Extract the (X, Y) coordinate from the center of the cell holding the provided text.  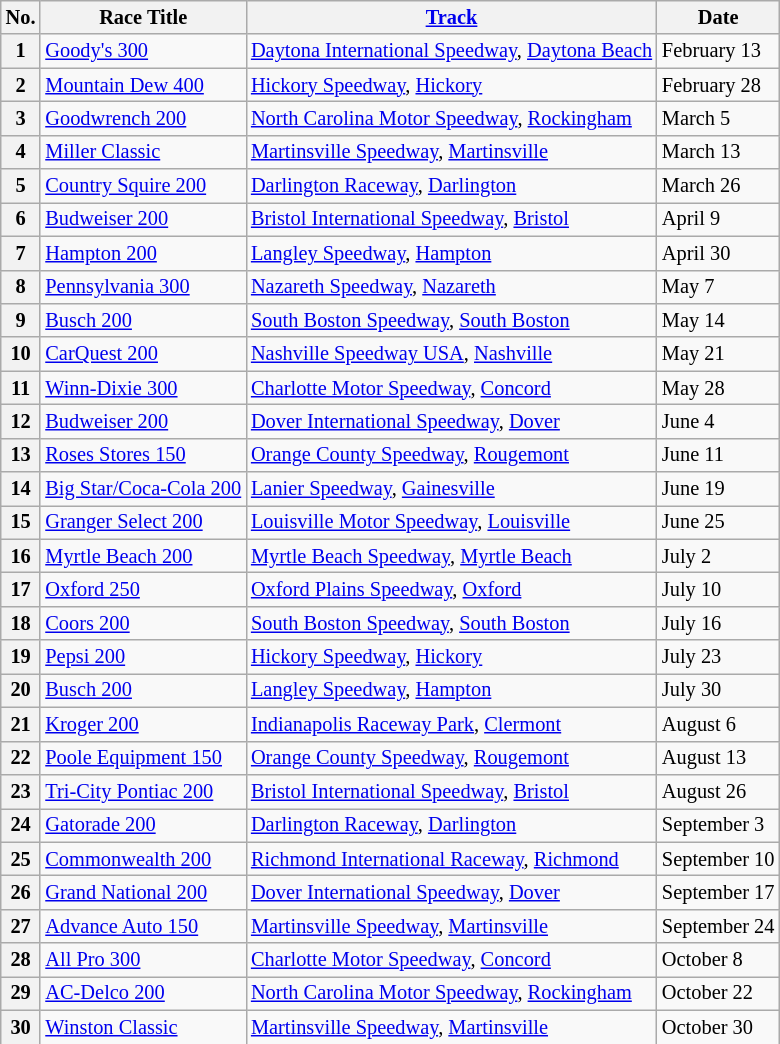
No. (21, 17)
Pennsylvania 300 (143, 287)
June 11 (718, 455)
May 14 (718, 320)
August 6 (718, 724)
Tri-City Pontiac 200 (143, 791)
Lanier Speedway, Gainesville (452, 489)
Gatorade 200 (143, 825)
15 (21, 522)
25 (21, 859)
March 5 (718, 118)
July 16 (718, 623)
Track (452, 17)
April 9 (718, 219)
17 (21, 589)
Richmond International Raceway, Richmond (452, 859)
28 (21, 960)
Winston Classic (143, 1027)
23 (21, 791)
13 (21, 455)
Nazareth Speedway, Nazareth (452, 287)
3 (21, 118)
Roses Stores 150 (143, 455)
8 (21, 287)
August 26 (718, 791)
Goody's 300 (143, 51)
June 25 (718, 522)
September 17 (718, 892)
Daytona International Speedway, Daytona Beach (452, 51)
Nashville Speedway USA, Nashville (452, 354)
18 (21, 623)
February 13 (718, 51)
Pepsi 200 (143, 657)
Myrtle Beach Speedway, Myrtle Beach (452, 556)
CarQuest 200 (143, 354)
March 26 (718, 186)
6 (21, 219)
19 (21, 657)
1 (21, 51)
July 2 (718, 556)
12 (21, 421)
21 (21, 724)
Myrtle Beach 200 (143, 556)
May 28 (718, 388)
Granger Select 200 (143, 522)
Race Title (143, 17)
7 (21, 253)
27 (21, 926)
5 (21, 186)
June 19 (718, 489)
August 13 (718, 758)
20 (21, 690)
Advance Auto 150 (143, 926)
AC-Delco 200 (143, 993)
Miller Classic (143, 152)
14 (21, 489)
Kroger 200 (143, 724)
June 4 (718, 421)
Poole Equipment 150 (143, 758)
Oxford 250 (143, 589)
30 (21, 1027)
Mountain Dew 400 (143, 85)
July 23 (718, 657)
March 13 (718, 152)
Country Squire 200 (143, 186)
May 21 (718, 354)
Big Star/Coca-Cola 200 (143, 489)
29 (21, 993)
All Pro 300 (143, 960)
26 (21, 892)
Indianapolis Raceway Park, Clermont (452, 724)
September 10 (718, 859)
April 30 (718, 253)
Date (718, 17)
9 (21, 320)
Hampton 200 (143, 253)
Winn-Dixie 300 (143, 388)
Grand National 200 (143, 892)
24 (21, 825)
October 8 (718, 960)
11 (21, 388)
Commonwealth 200 (143, 859)
July 10 (718, 589)
16 (21, 556)
10 (21, 354)
September 3 (718, 825)
October 22 (718, 993)
22 (21, 758)
Coors 200 (143, 623)
July 30 (718, 690)
May 7 (718, 287)
Louisville Motor Speedway, Louisville (452, 522)
October 30 (718, 1027)
4 (21, 152)
September 24 (718, 926)
Goodwrench 200 (143, 118)
Oxford Plains Speedway, Oxford (452, 589)
2 (21, 85)
February 28 (718, 85)
